Detect which cell encompasses the target text, then output its [X, Y] center coordinate. 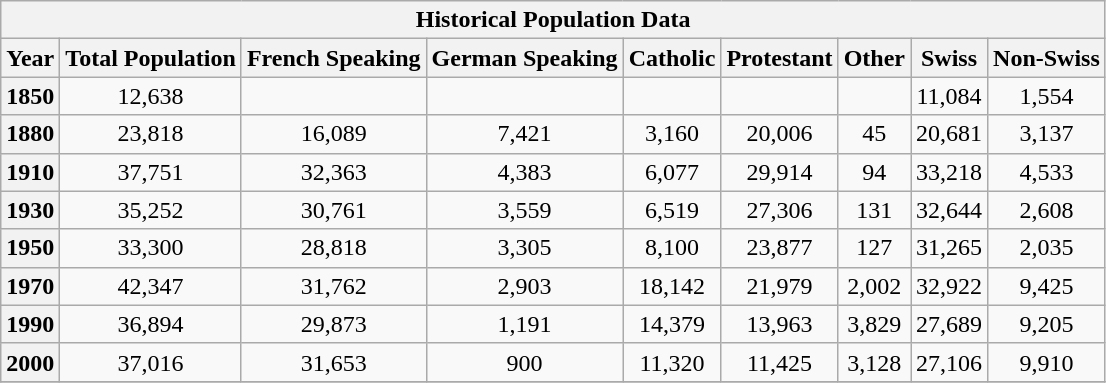
32,922 [948, 286]
9,205 [1047, 324]
Non-Swiss [1047, 58]
4,533 [1047, 172]
2,608 [1047, 210]
3,305 [524, 248]
12,638 [151, 96]
900 [524, 362]
11,084 [948, 96]
Other [874, 58]
Swiss [948, 58]
1880 [30, 134]
6,077 [672, 172]
30,761 [334, 210]
1910 [30, 172]
20,681 [948, 134]
Year [30, 58]
33,300 [151, 248]
3,829 [874, 324]
20,006 [780, 134]
94 [874, 172]
3,128 [874, 362]
31,653 [334, 362]
32,363 [334, 172]
2,035 [1047, 248]
42,347 [151, 286]
Catholic [672, 58]
18,142 [672, 286]
1850 [30, 96]
127 [874, 248]
45 [874, 134]
13,963 [780, 324]
37,751 [151, 172]
31,762 [334, 286]
27,306 [780, 210]
2,002 [874, 286]
4,383 [524, 172]
Historical Population Data [554, 20]
1930 [30, 210]
German Speaking [524, 58]
3,160 [672, 134]
23,818 [151, 134]
6,519 [672, 210]
3,137 [1047, 134]
31,265 [948, 248]
29,873 [334, 324]
1950 [30, 248]
36,894 [151, 324]
8,100 [672, 248]
23,877 [780, 248]
29,914 [780, 172]
21,979 [780, 286]
1,554 [1047, 96]
16,089 [334, 134]
35,252 [151, 210]
French Speaking [334, 58]
1,191 [524, 324]
1970 [30, 286]
3,559 [524, 210]
2,903 [524, 286]
Total Population [151, 58]
7,421 [524, 134]
11,320 [672, 362]
2000 [30, 362]
28,818 [334, 248]
11,425 [780, 362]
9,425 [1047, 286]
27,106 [948, 362]
37,016 [151, 362]
27,689 [948, 324]
Protestant [780, 58]
1990 [30, 324]
32,644 [948, 210]
131 [874, 210]
14,379 [672, 324]
33,218 [948, 172]
9,910 [1047, 362]
